Extract the (X, Y) coordinate from the center of the cell holding the provided text.  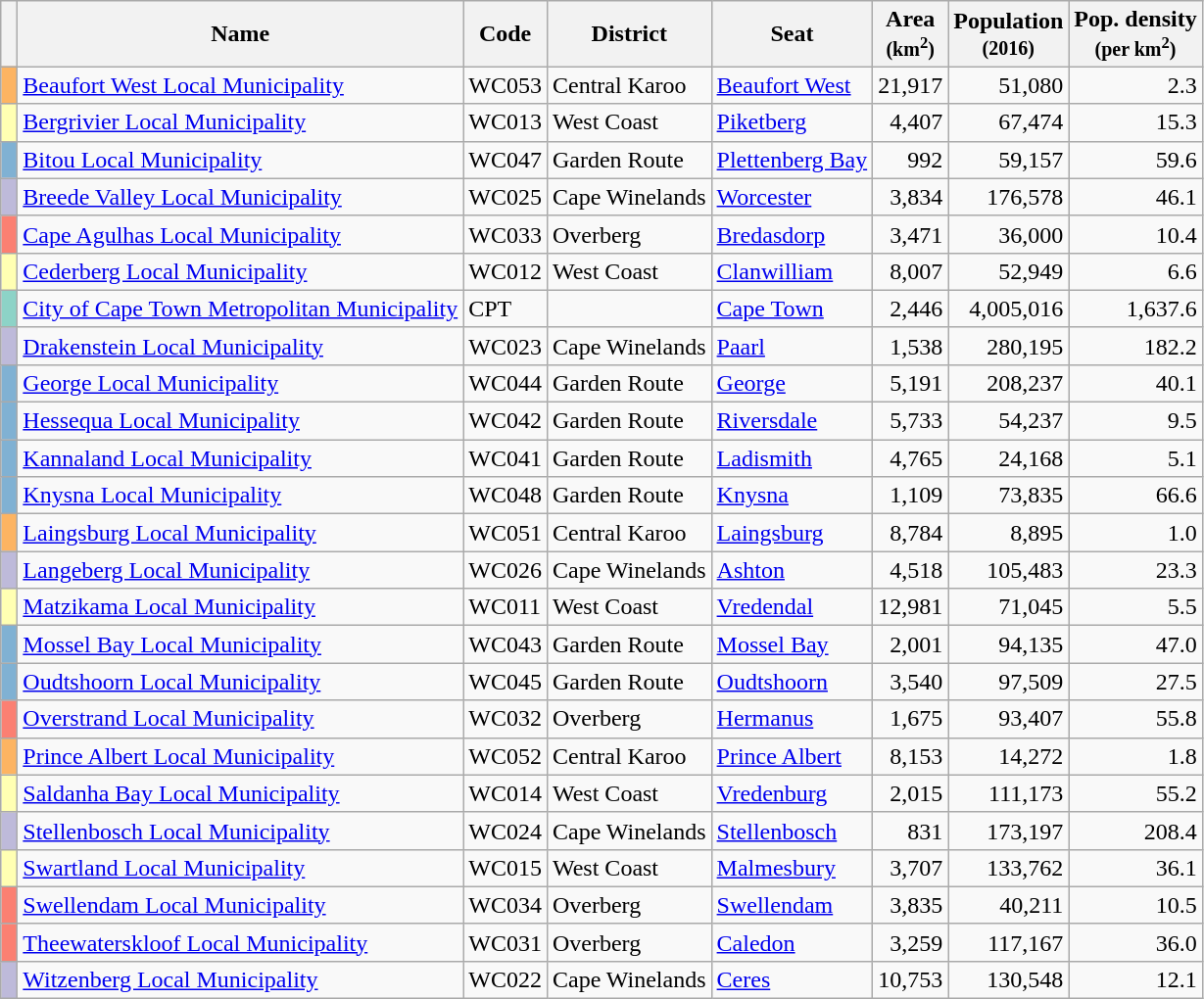
Riversdale (792, 421)
4,005,016 (1009, 309)
59.6 (1135, 160)
Malmesbury (792, 868)
CPT (506, 309)
Bitou Local Municipality (241, 160)
3,259 (911, 942)
Code (506, 33)
Ceres (792, 979)
WC031 (506, 942)
47.0 (1135, 644)
Hessequa Local Municipality (241, 421)
Oudtshoorn Local Municipality (241, 682)
5,191 (911, 383)
Oudtshoorn (792, 682)
WC015 (506, 868)
23.3 (1135, 570)
Langeberg Local Municipality (241, 570)
992 (911, 160)
4,407 (911, 122)
5.5 (1135, 607)
Population(2016) (1009, 33)
133,762 (1009, 868)
36.1 (1135, 868)
Theewaterskloof Local Municipality (241, 942)
Prince Albert (792, 756)
Area(km2) (911, 33)
8,784 (911, 533)
1,675 (911, 719)
4,518 (911, 570)
Knysna (792, 496)
WC023 (506, 346)
8,153 (911, 756)
117,167 (1009, 942)
Caledon (792, 942)
73,835 (1009, 496)
WC043 (506, 644)
WC026 (506, 570)
2,015 (911, 793)
24,168 (1009, 458)
66.6 (1135, 496)
3,540 (911, 682)
Plettenberg Bay (792, 160)
36,000 (1009, 234)
City of Cape Town Metropolitan Municipality (241, 309)
Witzenberg Local Municipality (241, 979)
9.5 (1135, 421)
Prince Albert Local Municipality (241, 756)
15.3 (1135, 122)
WC048 (506, 496)
WC051 (506, 533)
Name (241, 33)
10.5 (1135, 905)
Piketberg (792, 122)
Cape Town (792, 309)
4,765 (911, 458)
Ashton (792, 570)
WC024 (506, 831)
5,733 (911, 421)
3,834 (911, 197)
94,135 (1009, 644)
Breede Valley Local Municipality (241, 197)
130,548 (1009, 979)
Laingsburg (792, 533)
2,001 (911, 644)
George (792, 383)
40.1 (1135, 383)
1.0 (1135, 533)
27.5 (1135, 682)
5.1 (1135, 458)
Laingsburg Local Municipality (241, 533)
55.8 (1135, 719)
Swartland Local Municipality (241, 868)
Vredendal (792, 607)
173,197 (1009, 831)
Beaufort West Local Municipality (241, 85)
67,474 (1009, 122)
Kannaland Local Municipality (241, 458)
55.2 (1135, 793)
Paarl (792, 346)
208.4 (1135, 831)
Cederberg Local Municipality (241, 271)
1,637.6 (1135, 309)
WC012 (506, 271)
111,173 (1009, 793)
21,917 (911, 85)
182.2 (1135, 346)
59,157 (1009, 160)
Stellenbosch Local Municipality (241, 831)
Vredenburg (792, 793)
52,949 (1009, 271)
54,237 (1009, 421)
Drakenstein Local Municipality (241, 346)
WC047 (506, 160)
10,753 (911, 979)
51,080 (1009, 85)
Ladismith (792, 458)
WC014 (506, 793)
71,045 (1009, 607)
Hermanus (792, 719)
12.1 (1135, 979)
Clanwilliam (792, 271)
93,407 (1009, 719)
Worcester (792, 197)
WC053 (506, 85)
Swellendam Local Municipality (241, 905)
1,538 (911, 346)
WC011 (506, 607)
97,509 (1009, 682)
831 (911, 831)
40,211 (1009, 905)
Bergrivier Local Municipality (241, 122)
176,578 (1009, 197)
WC041 (506, 458)
WC032 (506, 719)
3,835 (911, 905)
Saldanha Bay Local Municipality (241, 793)
Cape Agulhas Local Municipality (241, 234)
1.8 (1135, 756)
WC034 (506, 905)
12,981 (911, 607)
Seat (792, 33)
WC042 (506, 421)
WC044 (506, 383)
2.3 (1135, 85)
Swellendam (792, 905)
WC033 (506, 234)
1,109 (911, 496)
Pop. density(per km2) (1135, 33)
WC052 (506, 756)
Overstrand Local Municipality (241, 719)
8,895 (1009, 533)
208,237 (1009, 383)
36.0 (1135, 942)
Mossel Bay (792, 644)
Mossel Bay Local Municipality (241, 644)
3,471 (911, 234)
Knysna Local Municipality (241, 496)
Stellenbosch (792, 831)
6.6 (1135, 271)
3,707 (911, 868)
Matzikama Local Municipality (241, 607)
WC045 (506, 682)
2,446 (911, 309)
280,195 (1009, 346)
WC013 (506, 122)
8,007 (911, 271)
George Local Municipality (241, 383)
46.1 (1135, 197)
Bredasdorp (792, 234)
105,483 (1009, 570)
WC025 (506, 197)
Beaufort West (792, 85)
14,272 (1009, 756)
District (629, 33)
WC022 (506, 979)
10.4 (1135, 234)
